Find where the given text appears and provide that cell's center as [X, Y] coordinate. 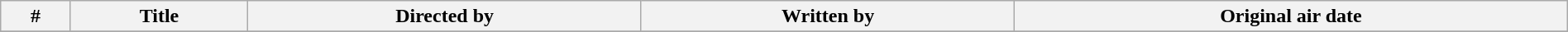
Title [159, 16]
Written by [827, 16]
# [36, 16]
Original air date [1292, 16]
Directed by [445, 16]
